Return the (X, Y) coordinate for the center point of the cell that contains the specified text.  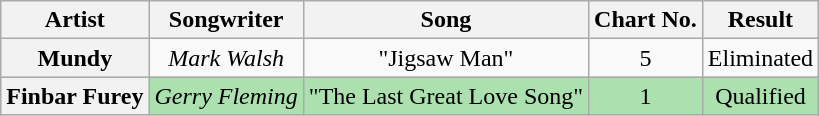
"The Last Great Love Song" (446, 96)
Song (446, 20)
Result (760, 20)
Songwriter (226, 20)
Artist (75, 20)
5 (646, 58)
Mundy (75, 58)
Chart No. (646, 20)
Eliminated (760, 58)
1 (646, 96)
Finbar Furey (75, 96)
Mark Walsh (226, 58)
"Jigsaw Man" (446, 58)
Gerry Fleming (226, 96)
Qualified (760, 96)
